Provide the (x, y) coordinate of the cell's center where the given text is located.  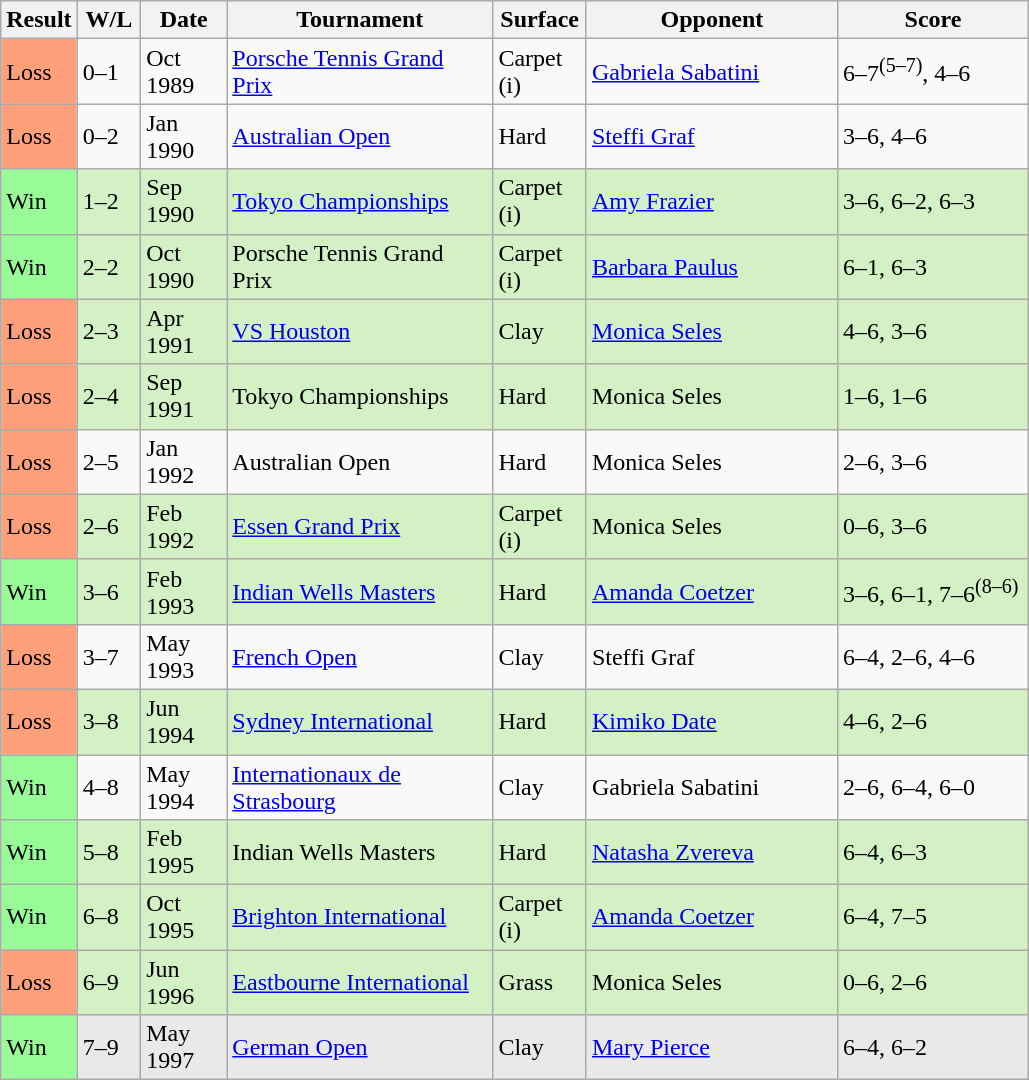
Apr 1991 (184, 332)
3–6, 4–6 (932, 136)
7–9 (109, 1048)
Jun 1994 (184, 722)
Mary Pierce (712, 1048)
2–4 (109, 396)
Surface (540, 20)
6–9 (109, 982)
2–3 (109, 332)
Tournament (360, 20)
6–4, 6–3 (932, 852)
6–4, 7–5 (932, 918)
Opponent (712, 20)
3–6, 6–2, 6–3 (932, 202)
Oct 1989 (184, 72)
Feb 1995 (184, 852)
0–6, 2–6 (932, 982)
Sep 1990 (184, 202)
4–6, 2–6 (932, 722)
Essen Grand Prix (360, 526)
2–2 (109, 266)
Sep 1991 (184, 396)
French Open (360, 656)
Internationaux de Strasbourg (360, 786)
0–6, 3–6 (932, 526)
3–8 (109, 722)
2–6, 3–6 (932, 462)
5–8 (109, 852)
Sydney International (360, 722)
Natasha Zvereva (712, 852)
Date (184, 20)
Jun 1996 (184, 982)
Amy Frazier (712, 202)
0–2 (109, 136)
4–6, 3–6 (932, 332)
6–4, 2–6, 4–6 (932, 656)
6–7(5–7), 4–6 (932, 72)
May 1993 (184, 656)
1–2 (109, 202)
1–6, 1–6 (932, 396)
VS Houston (360, 332)
6–1, 6–3 (932, 266)
3–6, 6–1, 7–6(8–6) (932, 592)
May 1994 (184, 786)
Oct 1990 (184, 266)
Score (932, 20)
Brighton International (360, 918)
May 1997 (184, 1048)
2–6 (109, 526)
Feb 1993 (184, 592)
W/L (109, 20)
4–8 (109, 786)
3–6 (109, 592)
Result (39, 20)
Jan 1990 (184, 136)
Oct 1995 (184, 918)
Barbara Paulus (712, 266)
2–6, 6–4, 6–0 (932, 786)
2–5 (109, 462)
German Open (360, 1048)
0–1 (109, 72)
Jan 1992 (184, 462)
3–7 (109, 656)
6–4, 6–2 (932, 1048)
Kimiko Date (712, 722)
6–8 (109, 918)
Grass (540, 982)
Feb 1992 (184, 526)
Eastbourne International (360, 982)
